Provide the (x, y) coordinate of the cell's center where the given text is located.  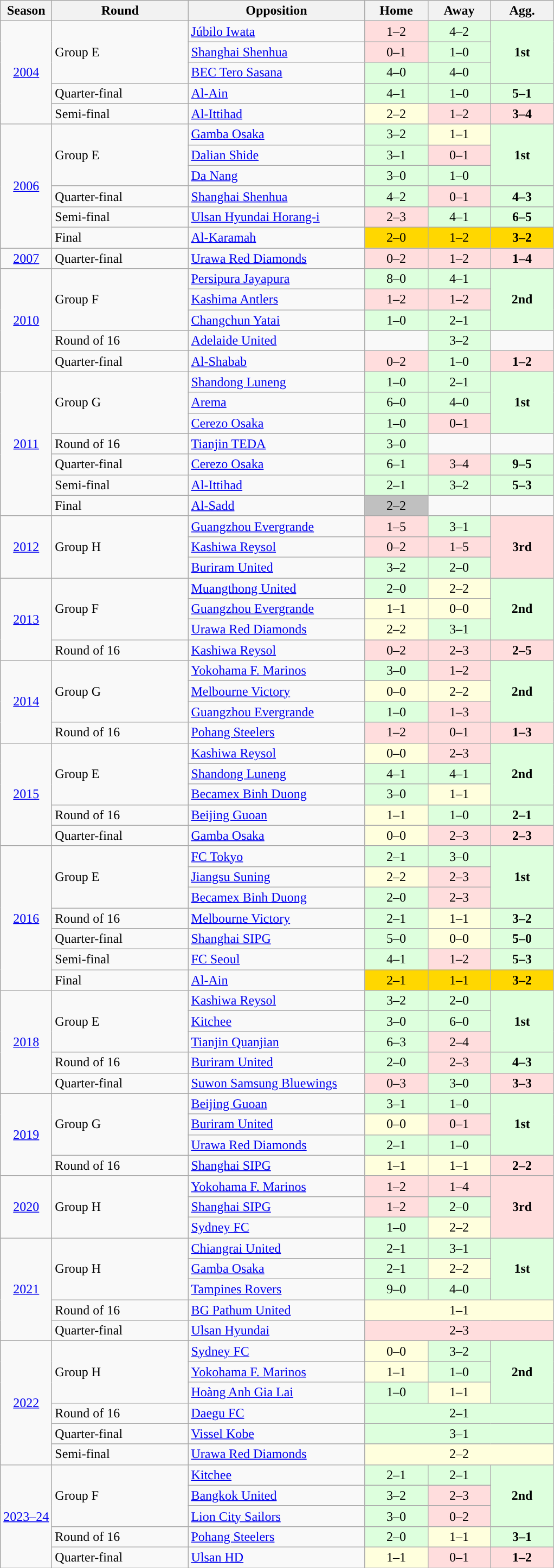
Kashima Antlers (276, 300)
Tianjin TEDA (276, 444)
6–5 (522, 217)
Tampines Rovers (276, 1290)
3–3 (522, 1083)
Muangthong United (276, 588)
6–3 (396, 1042)
2015 (26, 794)
Persipura Jayapura (276, 279)
2006 (26, 186)
Al-Karamah (276, 237)
Suwon Samsung Bluewings (276, 1083)
Lion City Sailors (276, 1516)
8–0 (396, 279)
Away (459, 11)
2019 (26, 1135)
Agg. (522, 11)
2022 (26, 1403)
Round (120, 11)
Adelaide United (276, 341)
Ulsan HD (276, 1557)
2–4 (459, 1042)
Júbilo Iwata (276, 31)
Changchun Yatai (276, 320)
Home (396, 11)
2011 (26, 444)
9–5 (522, 464)
Daegu FC (276, 1413)
Chiangrai United (276, 1248)
Hoàng Anh Gia Lai (276, 1392)
BEC Tero Sasana (276, 73)
Bangkok United (276, 1495)
Ulsan Hyundai Horang-i (276, 217)
Arema (276, 403)
5–1 (522, 93)
2–5 (522, 650)
2014 (26, 702)
FC Seoul (276, 960)
Jiangsu Suning (276, 877)
BG Pathum United (276, 1310)
Vissel Kobe (276, 1434)
2012 (26, 547)
2004 (26, 73)
FC Tokyo (276, 856)
2020 (26, 1207)
2021 (26, 1289)
Da Nang (276, 176)
2018 (26, 1042)
Tianjin Quanjian (276, 1042)
Season (26, 11)
2007 (26, 258)
2010 (26, 320)
Ulsan Hyundai (276, 1331)
Opposition (276, 11)
2016 (26, 918)
2013 (26, 619)
9–0 (396, 1290)
Dalian Shide (276, 155)
2023–24 (26, 1516)
0–3 (396, 1083)
Al-Sadd (276, 506)
Al-Shabab (276, 361)
6–1 (396, 464)
